Capture the cell that displays the provided text and extract its (x, y) central coordinate. 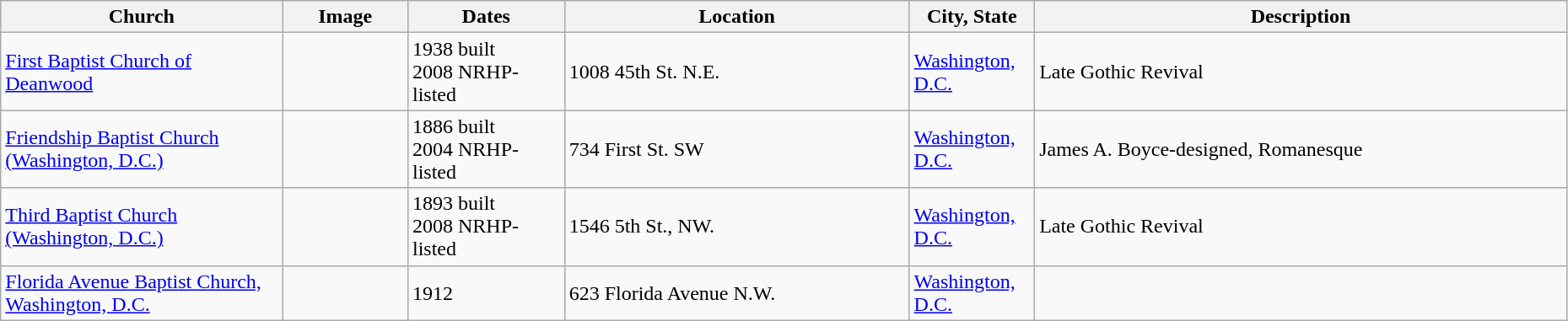
1546 5th St., NW. (737, 227)
City, State (972, 17)
1938 built2008 NRHP-listed (486, 72)
1893 built2008 NRHP-listed (486, 227)
734 First St. SW (737, 149)
Dates (486, 17)
Friendship Baptist Church (Washington, D.C.) (142, 149)
1008 45th St. N.E. (737, 72)
James A. Boyce-designed, Romanesque (1301, 149)
Location (737, 17)
First Baptist Church of Deanwood (142, 72)
Image (346, 17)
Third Baptist Church (Washington, D.C.) (142, 227)
623 Florida Avenue N.W. (737, 293)
Description (1301, 17)
1886 built2004 NRHP-listed (486, 149)
1912 (486, 293)
Florida Avenue Baptist Church, Washington, D.C. (142, 293)
Church (142, 17)
